Locate the cell with the specified text and output its [x, y] center coordinate. 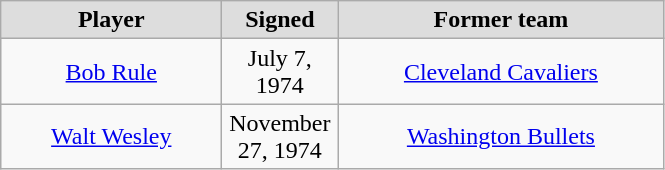
November 27, 1974 [280, 136]
Washington Bullets [501, 136]
Cleveland Cavaliers [501, 72]
Bob Rule [112, 72]
Player [112, 20]
Walt Wesley [112, 136]
Former team [501, 20]
Signed [280, 20]
July 7, 1974 [280, 72]
